Return [x, y] of the center of cell containing provided text 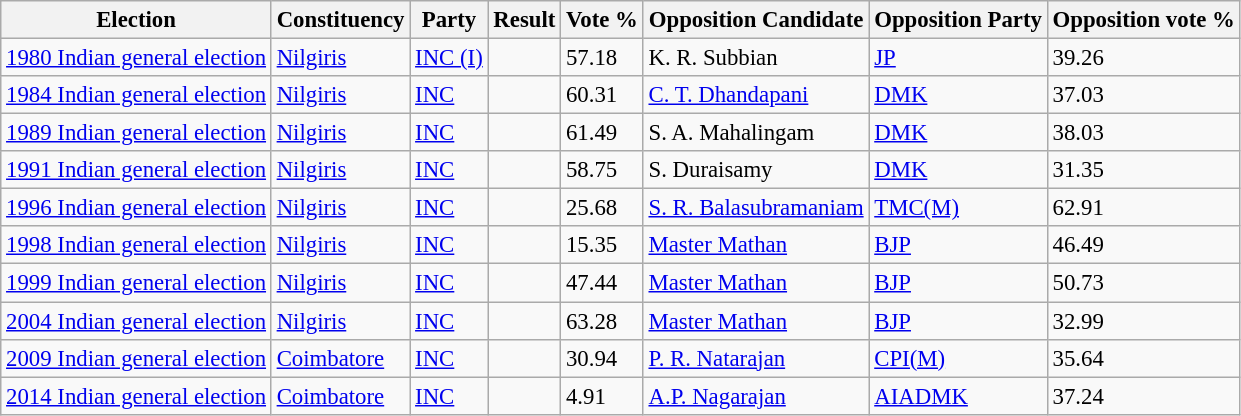
1984 Indian general election [136, 95]
1999 Indian general election [136, 283]
4.91 [602, 396]
38.03 [1144, 133]
Result [524, 20]
62.91 [1144, 208]
P. R. Natarajan [756, 358]
2009 Indian general election [136, 358]
2004 Indian general election [136, 321]
Opposition vote % [1144, 20]
1991 Indian general election [136, 170]
46.49 [1144, 245]
15.35 [602, 245]
63.28 [602, 321]
1980 Indian general election [136, 58]
K. R. Subbian [756, 58]
Party [449, 20]
25.68 [602, 208]
31.35 [1144, 170]
37.24 [1144, 396]
S. Duraisamy [756, 170]
57.18 [602, 58]
S. R. Balasubramaniam [756, 208]
TMC(M) [958, 208]
61.49 [602, 133]
INC (I) [449, 58]
S. A. Mahalingam [756, 133]
AIADMK [958, 396]
Opposition Candidate [756, 20]
39.26 [1144, 58]
Opposition Party [958, 20]
C. T. Dhandapani [756, 95]
Vote % [602, 20]
CPI(M) [958, 358]
1998 Indian general election [136, 245]
47.44 [602, 283]
1996 Indian general election [136, 208]
32.99 [1144, 321]
60.31 [602, 95]
37.03 [1144, 95]
Constituency [340, 20]
35.64 [1144, 358]
30.94 [602, 358]
A.P. Nagarajan [756, 396]
58.75 [602, 170]
1989 Indian general election [136, 133]
Election [136, 20]
JP [958, 58]
2014 Indian general election [136, 396]
50.73 [1144, 283]
